Extract the (X, Y) coordinate from the center of the cell holding the provided text.  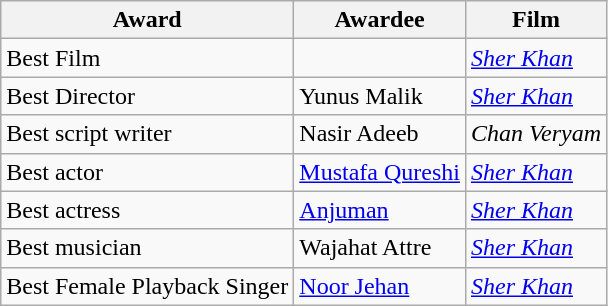
Best actress (148, 210)
Noor Jehan (380, 286)
Best actor (148, 172)
Best musician (148, 248)
Awardee (380, 20)
Best Film (148, 58)
Best script writer (148, 134)
Wajahat Attre (380, 248)
Award (148, 20)
Nasir Adeeb (380, 134)
Best Female Playback Singer (148, 286)
Chan Veryam (536, 134)
Mustafa Qureshi (380, 172)
Film (536, 20)
Yunus Malik (380, 96)
Anjuman (380, 210)
Best Director (148, 96)
